Identify which cell holds the provided text, then report its (x, y) central coordinate. 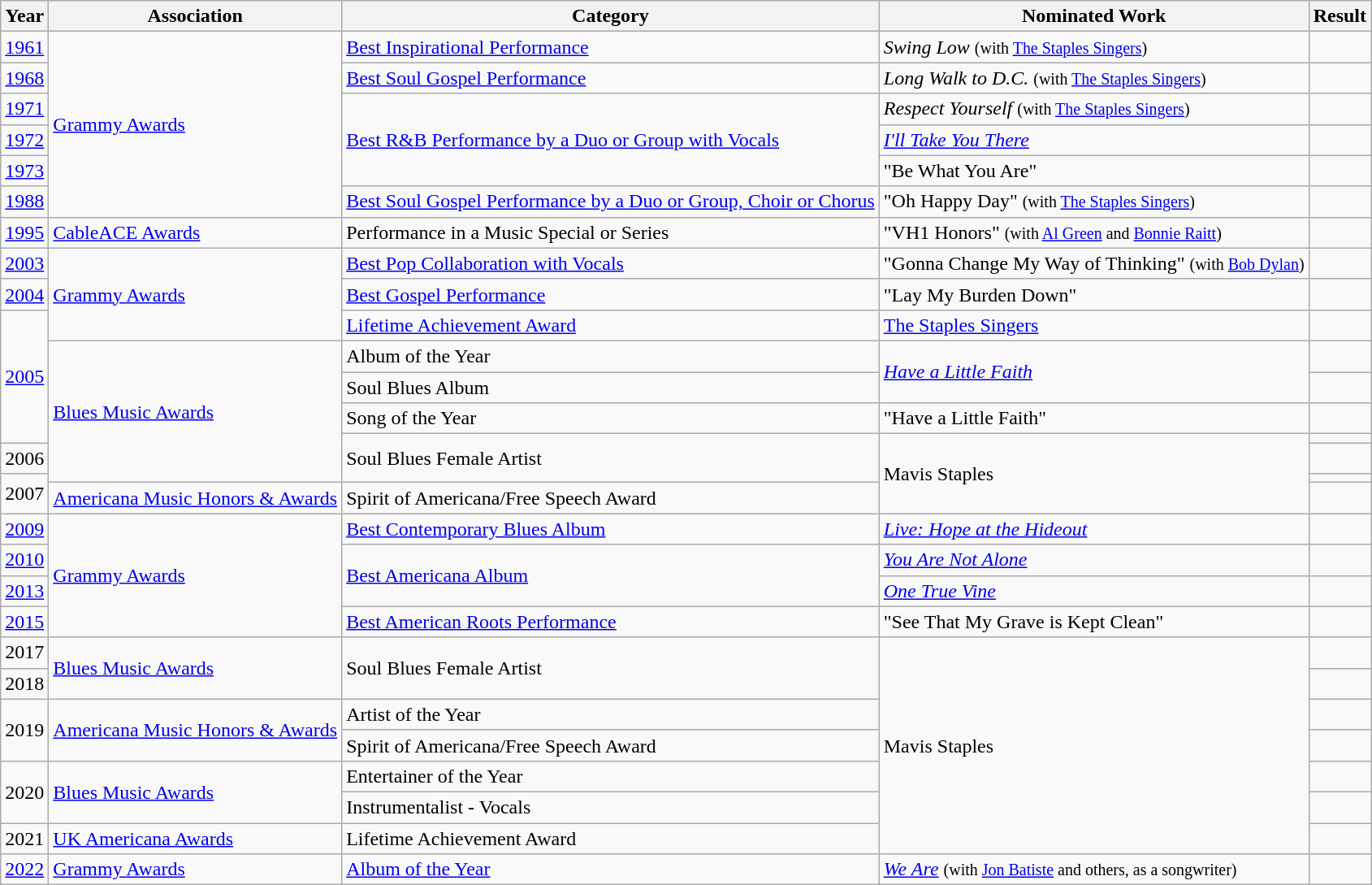
Artist of the Year (611, 714)
"Gonna Change My Way of Thinking" (with Bob Dylan) (1093, 263)
1961 (24, 47)
Instrumentalist - Vocals (611, 807)
2004 (24, 294)
CableACE Awards (195, 232)
Best R&B Performance by a Duo or Group with Vocals (611, 140)
"Lay My Burden Down" (1093, 294)
Best Gospel Performance (611, 294)
Best Americana Album (611, 575)
Best Contemporary Blues Album (611, 529)
2009 (24, 529)
Soul Blues Album (611, 388)
2006 (24, 458)
2022 (24, 870)
2019 (24, 730)
1973 (24, 171)
Swing Low (with The Staples Singers) (1093, 47)
Respect Yourself (with The Staples Singers) (1093, 109)
"See That My Grave is Kept Clean" (1093, 622)
Best Soul Gospel Performance (611, 78)
You Are Not Alone (1093, 560)
Best Soul Gospel Performance by a Duo or Group, Choir or Chorus (611, 202)
2020 (24, 792)
2010 (24, 560)
1972 (24, 140)
Best Inspirational Performance (611, 47)
2015 (24, 622)
We Are (with Jon Batiste and others, as a songwriter) (1093, 870)
One True Vine (1093, 591)
Have a Little Faith (1093, 371)
Result (1340, 16)
2003 (24, 263)
2017 (24, 653)
1971 (24, 109)
I'll Take You There (1093, 140)
2018 (24, 683)
Song of the Year (611, 419)
2005 (24, 375)
"Be What You Are" (1093, 171)
The Staples Singers (1093, 325)
2013 (24, 591)
"VH1 Honors" (with Al Green and Bonnie Raitt) (1093, 232)
Long Walk to D.C. (with The Staples Singers) (1093, 78)
Category (611, 16)
"Have a Little Faith" (1093, 419)
Association (195, 16)
Best Pop Collaboration with Vocals (611, 263)
2007 (24, 494)
"Oh Happy Day" (with The Staples Singers) (1093, 202)
1995 (24, 232)
UK Americana Awards (195, 838)
Nominated Work (1093, 16)
2021 (24, 838)
Best American Roots Performance (611, 622)
Performance in a Music Special or Series (611, 232)
1988 (24, 202)
Year (24, 16)
1968 (24, 78)
Entertainer of the Year (611, 776)
Live: Hope at the Hideout (1093, 529)
